Capture the cell that displays the provided text and extract its (x, y) central coordinate. 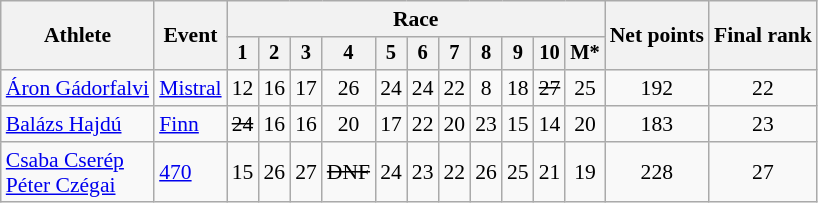
7 (455, 54)
5 (391, 54)
Final rank (763, 36)
192 (657, 88)
3 (306, 54)
4 (348, 54)
Athlete (78, 36)
470 (190, 172)
Balázs Hajdú (78, 124)
14 (550, 124)
DNF (348, 172)
Finn (190, 124)
228 (657, 172)
Event (190, 36)
10 (550, 54)
M* (584, 54)
Race (416, 19)
9 (518, 54)
19 (584, 172)
Csaba CserépPéter Czégai (78, 172)
1 (243, 54)
18 (518, 88)
Áron Gádorfalvi (78, 88)
2 (274, 54)
12 (243, 88)
21 (550, 172)
Mistral (190, 88)
Net points (657, 36)
183 (657, 124)
6 (423, 54)
